Return [X, Y] of the center of cell containing provided text 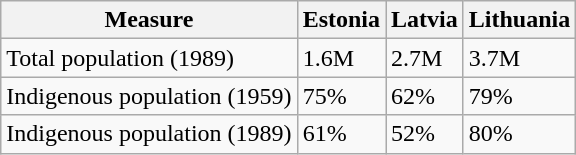
1.6M [341, 58]
Total population (1989) [149, 58]
Measure [149, 20]
79% [519, 96]
Latvia [425, 20]
2.7M [425, 58]
Estonia [341, 20]
75% [341, 96]
62% [425, 96]
61% [341, 134]
3.7M [519, 58]
80% [519, 134]
52% [425, 134]
Indigenous population (1959) [149, 96]
Indigenous population (1989) [149, 134]
Lithuania [519, 20]
